Detect which cell encompasses the target text, then output its (x, y) center coordinate. 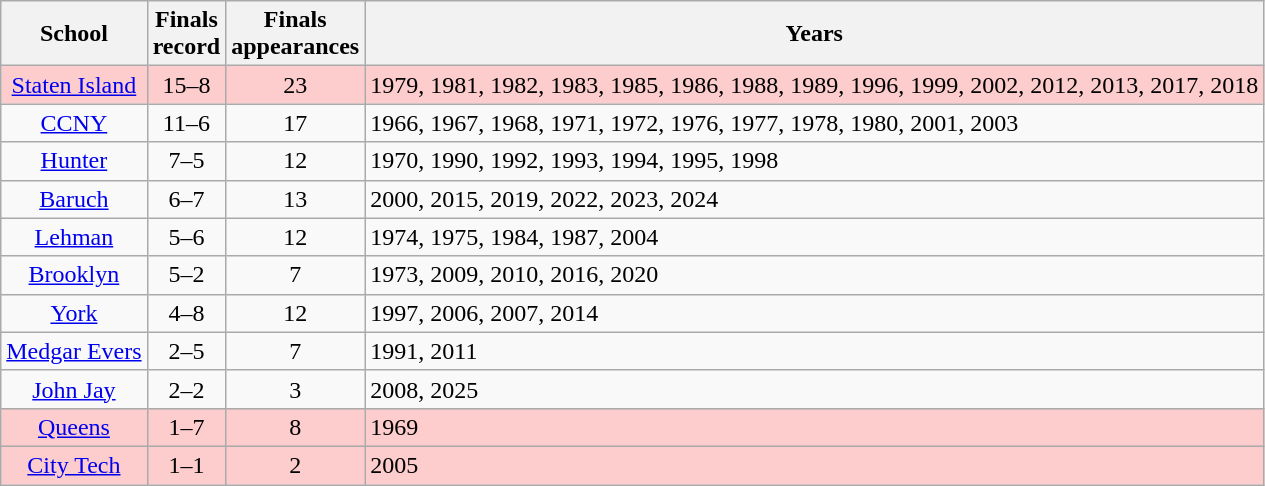
1979, 1981, 1982, 1983, 1985, 1986, 1988, 1989, 1996, 1999, 2002, 2012, 2013, 2017, 2018 (814, 85)
7–5 (186, 161)
1970, 1990, 1992, 1993, 1994, 1995, 1998 (814, 161)
Finalsrecord (186, 34)
Baruch (74, 199)
CCNY (74, 123)
1969 (814, 427)
1974, 1975, 1984, 1987, 2004 (814, 237)
4–8 (186, 313)
5–6 (186, 237)
23 (296, 85)
2 (296, 465)
1–1 (186, 465)
17 (296, 123)
2–2 (186, 389)
Queens (74, 427)
5–2 (186, 275)
Lehman (74, 237)
Brooklyn (74, 275)
Finalsappearances (296, 34)
John Jay (74, 389)
Medgar Evers (74, 351)
School (74, 34)
Years (814, 34)
2008, 2025 (814, 389)
3 (296, 389)
1973, 2009, 2010, 2016, 2020 (814, 275)
1–7 (186, 427)
13 (296, 199)
2000, 2015, 2019, 2022, 2023, 2024 (814, 199)
York (74, 313)
8 (296, 427)
11–6 (186, 123)
2005 (814, 465)
15–8 (186, 85)
Hunter (74, 161)
1966, 1967, 1968, 1971, 1972, 1976, 1977, 1978, 1980, 2001, 2003 (814, 123)
Staten Island (74, 85)
1997, 2006, 2007, 2014 (814, 313)
1991, 2011 (814, 351)
6–7 (186, 199)
City Tech (74, 465)
2–5 (186, 351)
